Determine the [X, Y] coordinate at the center of the cell enclosing the given text.  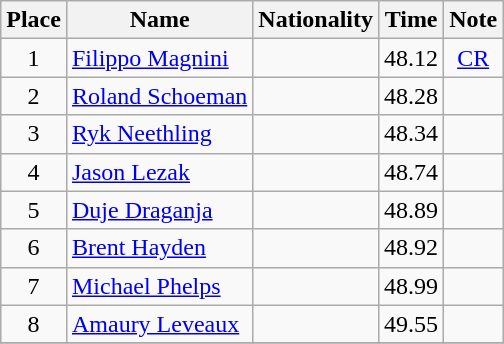
48.89 [412, 210]
7 [34, 286]
Filippo Magnini [159, 58]
2 [34, 96]
48.28 [412, 96]
Roland Schoeman [159, 96]
Nationality [316, 20]
Brent Hayden [159, 248]
Jason Lezak [159, 172]
Name [159, 20]
48.12 [412, 58]
Note [474, 20]
48.34 [412, 134]
8 [34, 324]
Ryk Neethling [159, 134]
48.92 [412, 248]
3 [34, 134]
48.99 [412, 286]
49.55 [412, 324]
6 [34, 248]
Place [34, 20]
1 [34, 58]
Michael Phelps [159, 286]
Time [412, 20]
CR [474, 58]
4 [34, 172]
Amaury Leveaux [159, 324]
Duje Draganja [159, 210]
5 [34, 210]
48.74 [412, 172]
